Find where the given text appears and provide that cell's center as [X, Y] coordinate. 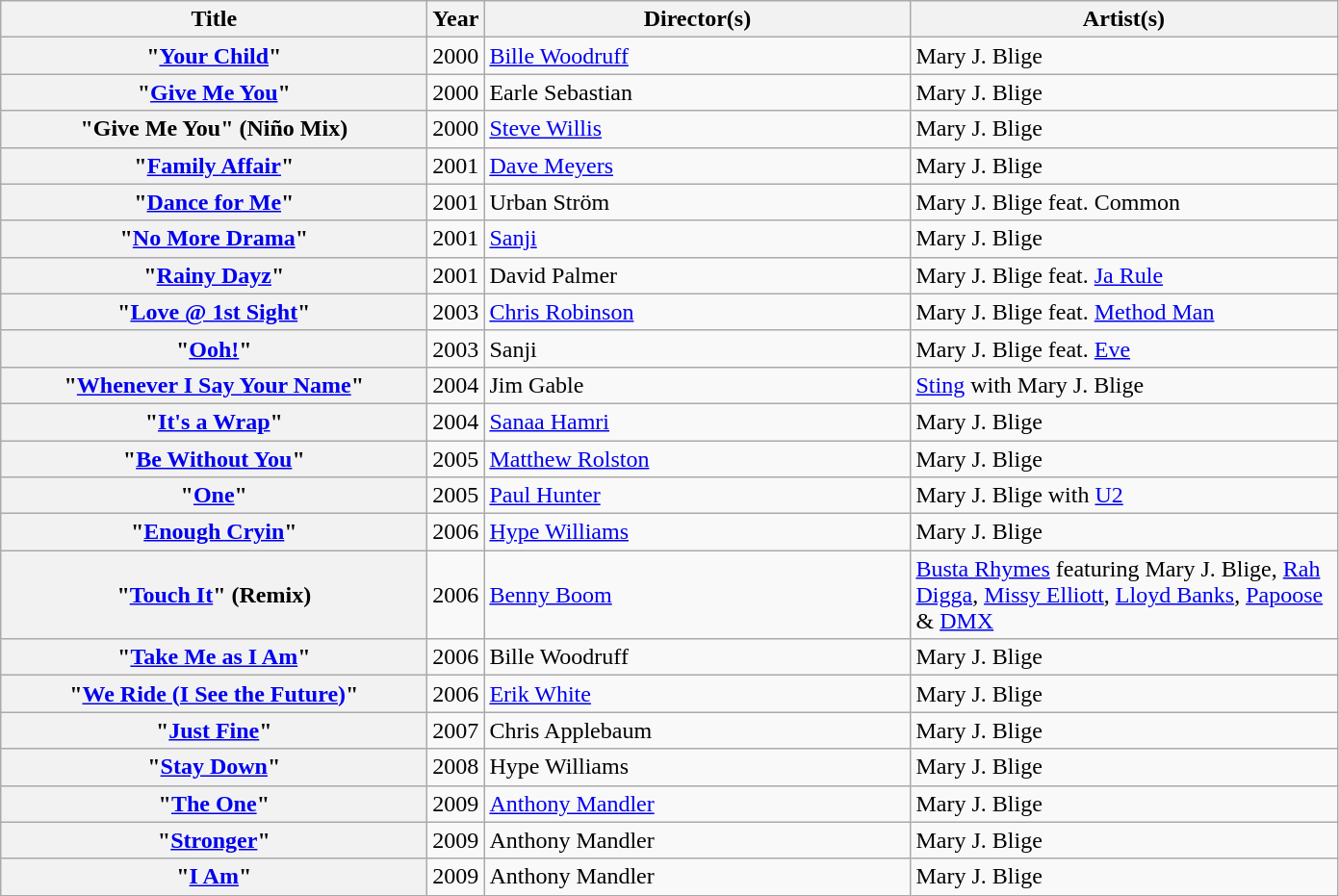
Chris Robinson [697, 312]
Earle Sebastian [697, 92]
"Rainy Dayz" [214, 275]
"It's a Wrap" [214, 422]
"Dance for Me" [214, 202]
Paul Hunter [697, 496]
2008 [456, 767]
"Ooh!" [214, 348]
Year [456, 19]
"The One" [214, 804]
David Palmer [697, 275]
Sting with Mary J. Blige [1124, 385]
"Stronger" [214, 840]
Chris Applebaum [697, 730]
"Stay Down" [214, 767]
Jim Gable [697, 385]
Artist(s) [1124, 19]
Dave Meyers [697, 166]
Urban Ström [697, 202]
"Whenever I Say Your Name" [214, 385]
Erik White [697, 694]
Mary J. Blige feat. Eve [1124, 348]
"Just Fine" [214, 730]
Mary J. Blige feat. Ja Rule [1124, 275]
Mary J. Blige feat. Method Man [1124, 312]
"Enough Cryin" [214, 532]
"No More Drama" [214, 239]
Matthew Rolston [697, 459]
"Family Affair" [214, 166]
Sanaa Hamri [697, 422]
"Your Child" [214, 56]
"Be Without You" [214, 459]
"Give Me You" (Niño Mix) [214, 129]
"Take Me as I Am" [214, 657]
"Touch It" (Remix) [214, 595]
"Give Me You" [214, 92]
"I Am" [214, 877]
2007 [456, 730]
"Love @ 1st Sight" [214, 312]
Title [214, 19]
"We Ride (I See the Future)" [214, 694]
Benny Boom [697, 595]
Busta Rhymes featuring Mary J. Blige, Rah Digga, Missy Elliott, Lloyd Banks, Papoose & DMX [1124, 595]
Mary J. Blige with U2 [1124, 496]
Steve Willis [697, 129]
Mary J. Blige feat. Common [1124, 202]
"One" [214, 496]
Director(s) [697, 19]
